Return the [x, y] coordinate for the center point of the cell that contains the specified text.  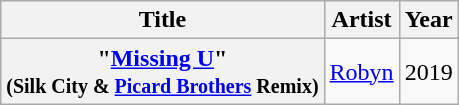
Year [428, 20]
Artist [362, 20]
Robyn [362, 72]
2019 [428, 72]
"Missing U"(Silk City & Picard Brothers Remix) [162, 72]
Title [162, 20]
